Determine the (x, y) coordinate at the center of the cell enclosing the given text.  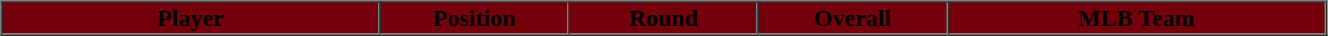
Round (664, 18)
Player (191, 18)
MLB Team (1136, 18)
Overall (852, 18)
Position (474, 18)
